Return (X, Y) of the center of cell containing provided text 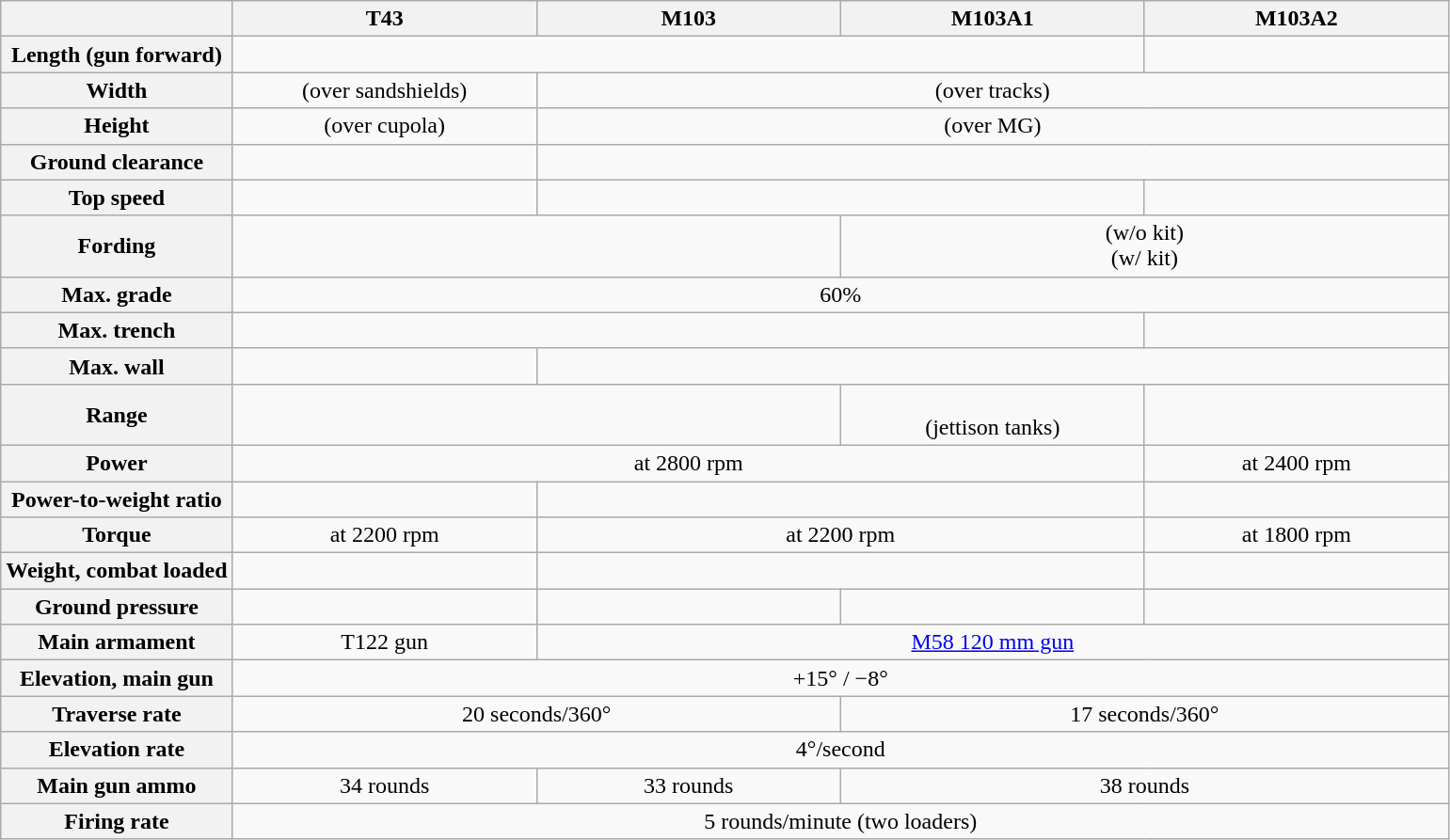
(over cupola) (384, 126)
Main gun ammo (117, 785)
Top speed (117, 198)
Elevation, main gun (117, 678)
4°/second (840, 750)
at 1800 rpm (1297, 535)
M103A1 (992, 19)
34 rounds (384, 785)
M103 (689, 19)
Power-to-weight ratio (117, 499)
M103A2 (1297, 19)
T122 gun (384, 642)
Main armament (117, 642)
Range (117, 414)
Height (117, 126)
Weight, combat loaded (117, 571)
T43 (384, 19)
Traverse rate (117, 714)
5 rounds/minute (two loaders) (840, 821)
Max. wall (117, 366)
Max. grade (117, 294)
Elevation rate (117, 750)
33 rounds (689, 785)
(w/o kit) (w/ kit) (1144, 246)
(jettison tanks) (992, 414)
17 seconds/360° (1144, 714)
20 seconds/360° (536, 714)
(over MG) (992, 126)
Ground pressure (117, 607)
M58 120 mm gun (992, 642)
60% (840, 294)
(over sandshields) (384, 90)
+15° / −8° (840, 678)
at 2800 rpm (689, 463)
Torque (117, 535)
Length (gun forward) (117, 55)
at 2400 rpm (1297, 463)
(over tracks) (992, 90)
Power (117, 463)
Ground clearance (117, 162)
Fording (117, 246)
Firing rate (117, 821)
38 rounds (1144, 785)
Width (117, 90)
Max. trench (117, 330)
